Determine the [X, Y] coordinate at the center of the cell enclosing the given text.  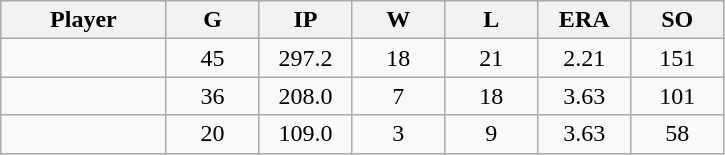
Player [84, 20]
L [492, 20]
58 [678, 134]
45 [212, 58]
3 [398, 134]
SO [678, 20]
9 [492, 134]
IP [306, 20]
21 [492, 58]
2.21 [584, 58]
7 [398, 96]
ERA [584, 20]
G [212, 20]
109.0 [306, 134]
36 [212, 96]
W [398, 20]
101 [678, 96]
151 [678, 58]
20 [212, 134]
208.0 [306, 96]
297.2 [306, 58]
